Identify which cell holds the provided text, then report its (x, y) central coordinate. 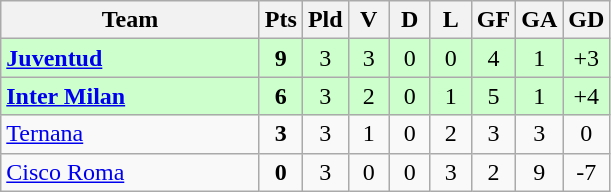
Pts (280, 20)
GA (540, 20)
4 (493, 58)
Juventud (130, 58)
L (450, 20)
6 (280, 96)
Inter Milan (130, 96)
GD (586, 20)
+3 (586, 58)
+4 (586, 96)
V (368, 20)
Ternana (130, 134)
5 (493, 96)
GF (493, 20)
Cisco Roma (130, 172)
Pld (325, 20)
-7 (586, 172)
D (410, 20)
Team (130, 20)
